Search for the cell housing the specified text and yield its (x, y) center coordinate. 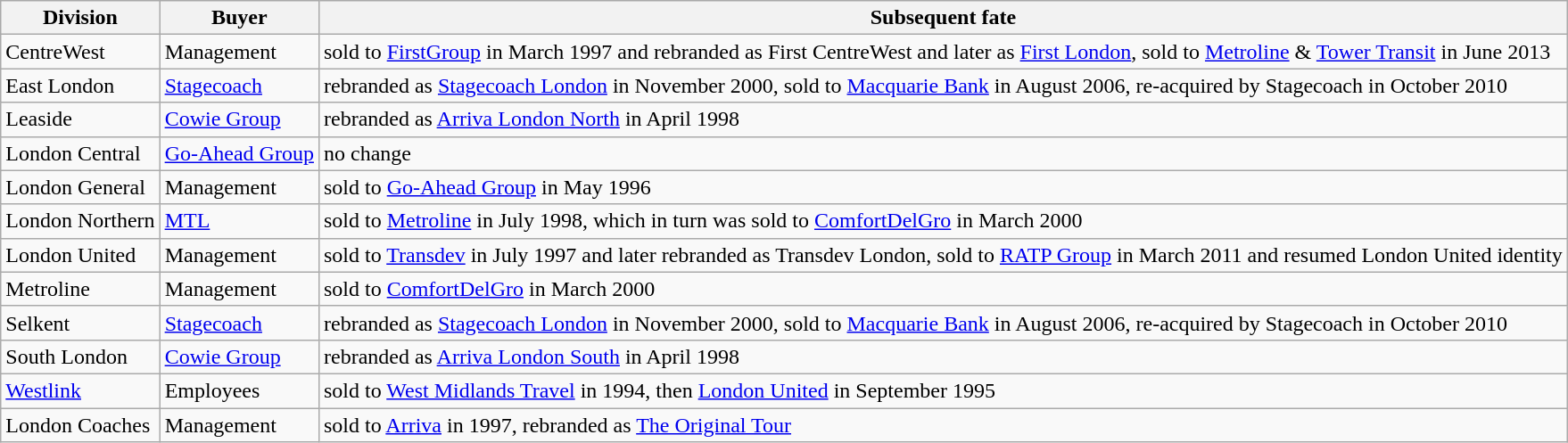
Selkent (80, 323)
rebranded as Arriva London South in April 1998 (943, 357)
Go-Ahead Group (239, 153)
CentreWest (80, 52)
Employees (239, 390)
MTL (239, 221)
South London (80, 357)
London Northern (80, 221)
London Central (80, 153)
sold to Transdev in July 1997 and later rebranded as Transdev London, sold to RATP Group in March 2011 and resumed London United identity (943, 255)
London Coaches (80, 425)
London General (80, 187)
Division (80, 18)
London United (80, 255)
sold to West Midlands Travel in 1994, then London United in September 1995 (943, 390)
Metroline (80, 289)
Westlink (80, 390)
no change (943, 153)
Subsequent fate (943, 18)
sold to Go-Ahead Group in May 1996 (943, 187)
sold to ComfortDelGro in March 2000 (943, 289)
sold to Arriva in 1997, rebranded as The Original Tour (943, 425)
rebranded as Arriva London North in April 1998 (943, 119)
East London (80, 86)
sold to Metroline in July 1998, which in turn was sold to ComfortDelGro in March 2000 (943, 221)
Leaside (80, 119)
sold to FirstGroup in March 1997 and rebranded as First CentreWest and later as First London, sold to Metroline & Tower Transit in June 2013 (943, 52)
Buyer (239, 18)
